Scan for the cell matching the given text and deliver its (X, Y) coordinate at center. 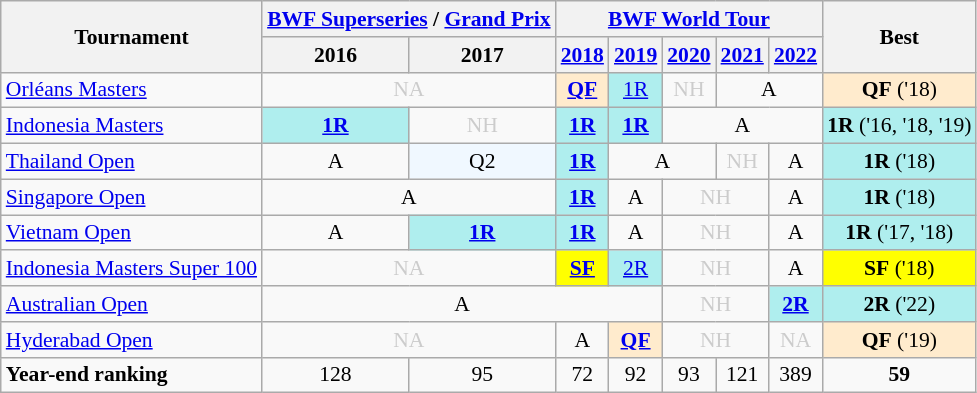
BWF Superseries / Grand Prix (409, 19)
1R ('17, '18) (899, 233)
93 (688, 375)
121 (742, 375)
2R ('22) (899, 304)
72 (582, 375)
Thailand Open (132, 162)
Singapore Open (132, 197)
Vietnam Open (132, 233)
128 (336, 375)
2017 (482, 55)
Best (899, 36)
2022 (796, 55)
BWF World Tour (689, 19)
2016 (336, 55)
Orléans Masters (132, 90)
Indonesia Masters (132, 126)
Tournament (132, 36)
2018 (582, 55)
95 (482, 375)
Q2 (482, 162)
Year-end ranking (132, 375)
QF ('18) (899, 90)
59 (899, 375)
Hyderabad Open (132, 340)
Australian Open (132, 304)
1R ('16, '18, '19) (899, 126)
2019 (636, 55)
389 (796, 375)
Indonesia Masters Super 100 (132, 269)
2020 (688, 55)
92 (636, 375)
2021 (742, 55)
QF ('19) (899, 340)
SF (582, 269)
SF ('18) (899, 269)
